Extract the (x, y) coordinate from the center of the cell holding the provided text.  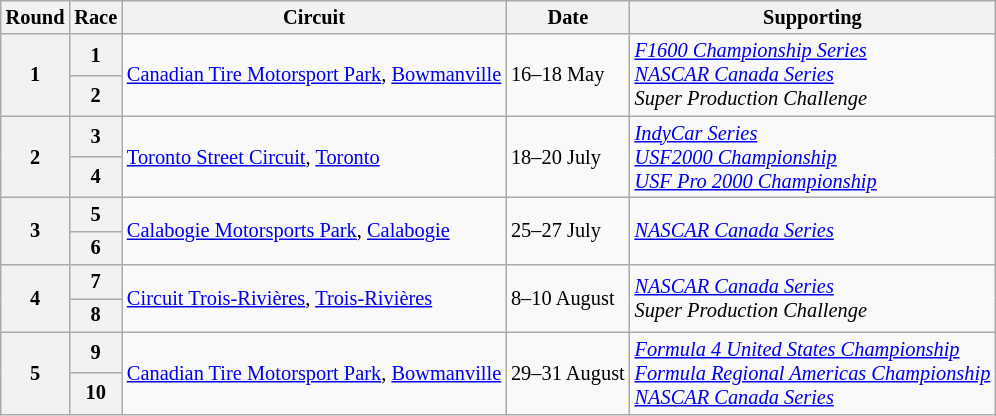
Round (36, 17)
NASCAR Canada Series (813, 230)
Supporting (813, 17)
Circuit (314, 17)
9 (96, 352)
8 (96, 315)
Circuit Trois-Rivières, Trois-Rivières (314, 298)
18–20 July (568, 157)
NASCAR Canada SeriesSuper Production Challenge (813, 298)
Date (568, 17)
29–31 August (568, 373)
8–10 August (568, 298)
10 (96, 394)
Race (96, 17)
7 (96, 282)
Formula 4 United States ChampionshipFormula Regional Americas ChampionshipNASCAR Canada Series (813, 373)
16–18 May (568, 75)
Calabogie Motorsports Park, Calabogie (314, 230)
Toronto Street Circuit, Toronto (314, 157)
IndyCar SeriesUSF2000 ChampionshipUSF Pro 2000 Championship (813, 157)
25–27 July (568, 230)
6 (96, 248)
F1600 Championship SeriesNASCAR Canada SeriesSuper Production Challenge (813, 75)
